From the cell containing the given text, extract its center point as [x, y] coordinate. 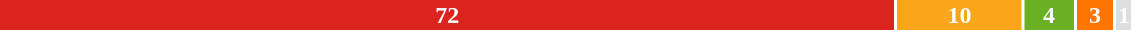
4 [1048, 15]
10 [959, 15]
72 [447, 15]
3 [1096, 15]
